Identify which cell holds the provided text, then report its [x, y] central coordinate. 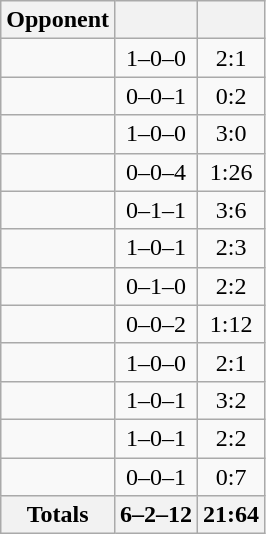
2:3 [232, 248]
Opponent [58, 20]
3:2 [232, 400]
1:12 [232, 324]
3:0 [232, 134]
0:7 [232, 477]
0–1–1 [156, 210]
3:6 [232, 210]
1:26 [232, 172]
0–0–4 [156, 172]
0–0–2 [156, 324]
0:2 [232, 96]
6–2–12 [156, 515]
Totals [58, 515]
0–1–0 [156, 286]
21:64 [232, 515]
